Detect which cell encompasses the target text, then output its [x, y] center coordinate. 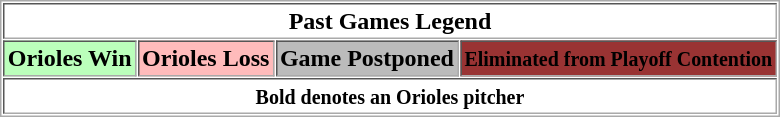
Orioles Loss [206, 58]
Eliminated from Playoff Contention [618, 58]
Past Games Legend [390, 21]
Game Postponed [366, 58]
Bold denotes an Orioles pitcher [390, 96]
Orioles Win [70, 58]
